Determine the (X, Y) coordinate at the center of the cell enclosing the given text.  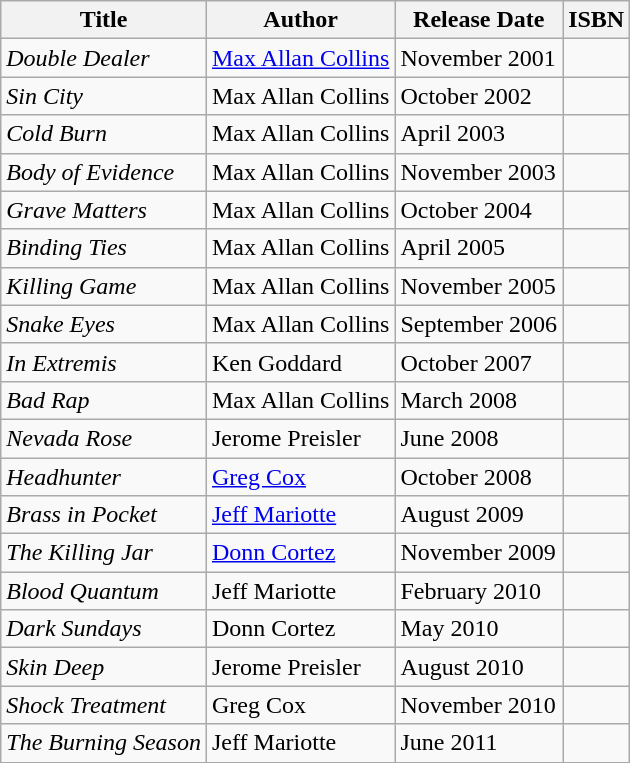
March 2008 (479, 400)
April 2003 (479, 134)
Grave Matters (104, 210)
Dark Sundays (104, 629)
Sin City (104, 96)
Brass in Pocket (104, 515)
November 2005 (479, 286)
Ken Goddard (300, 362)
November 2003 (479, 172)
Author (300, 20)
October 2007 (479, 362)
November 2001 (479, 58)
Title (104, 20)
October 2002 (479, 96)
June 2011 (479, 743)
April 2005 (479, 248)
Snake Eyes (104, 324)
Release Date (479, 20)
ISBN (596, 20)
October 2004 (479, 210)
June 2008 (479, 438)
November 2009 (479, 553)
Binding Ties (104, 248)
Body of Evidence (104, 172)
Bad Rap (104, 400)
Blood Quantum (104, 591)
Nevada Rose (104, 438)
Double Dealer (104, 58)
Killing Game (104, 286)
October 2008 (479, 477)
Skin Deep (104, 667)
The Burning Season (104, 743)
May 2010 (479, 629)
Cold Burn (104, 134)
August 2009 (479, 515)
August 2010 (479, 667)
February 2010 (479, 591)
November 2010 (479, 705)
In Extremis (104, 362)
September 2006 (479, 324)
The Killing Jar (104, 553)
Headhunter (104, 477)
Shock Treatment (104, 705)
